Output the [X, Y] coordinate of the center of the cell containing the given text.  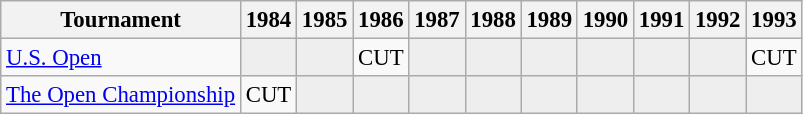
Tournament [121, 20]
1992 [718, 20]
1991 [661, 20]
1988 [493, 20]
U.S. Open [121, 58]
1989 [549, 20]
The Open Championship [121, 95]
1987 [437, 20]
1984 [268, 20]
1986 [381, 20]
1993 [774, 20]
1985 [325, 20]
1990 [605, 20]
